Scan for the cell matching the given text and deliver its (X, Y) coordinate at center. 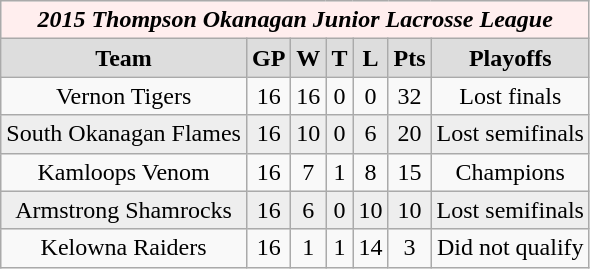
14 (370, 248)
Kamloops Venom (124, 172)
Did not qualify (510, 248)
Team (124, 58)
L (370, 58)
Playoffs (510, 58)
3 (410, 248)
Lost finals (510, 96)
W (308, 58)
2015 Thompson Okanagan Junior Lacrosse League (296, 20)
Pts (410, 58)
7 (308, 172)
GP (268, 58)
T (340, 58)
Champions (510, 172)
South Okanagan Flames (124, 134)
Vernon Tigers (124, 96)
8 (370, 172)
20 (410, 134)
32 (410, 96)
15 (410, 172)
Kelowna Raiders (124, 248)
Armstrong Shamrocks (124, 210)
